Identify which cell holds the provided text, then report its (x, y) central coordinate. 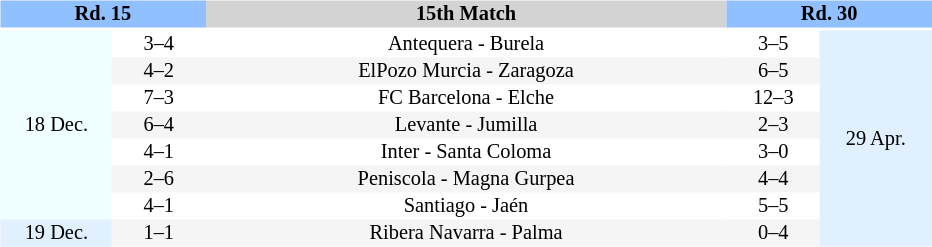
3–4 (158, 44)
Inter - Santa Coloma (466, 152)
6–4 (158, 126)
4–2 (158, 72)
0–4 (774, 234)
19 Dec. (56, 234)
3–0 (774, 152)
18 Dec. (56, 124)
4–4 (774, 180)
Levante - Jumilla (466, 126)
7–3 (158, 98)
2–6 (158, 180)
5–5 (774, 206)
Peniscola - Magna Gurpea (466, 180)
15th Match (466, 14)
29 Apr. (876, 138)
Rd. 15 (102, 14)
6–5 (774, 72)
Antequera - Burela (466, 44)
12–3 (774, 98)
2–3 (774, 126)
FC Barcelona - Elche (466, 98)
1–1 (158, 234)
Rd. 30 (830, 14)
Santiago - Jaén (466, 206)
Ribera Navarra - Palma (466, 234)
ElPozo Murcia - Zaragoza (466, 72)
3–5 (774, 44)
